Extract the [X, Y] coordinate from the center of the cell holding the provided text.  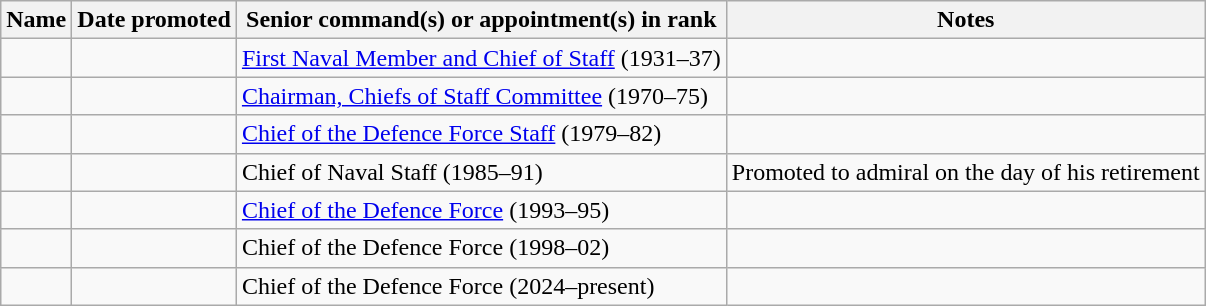
Chief of Naval Staff (1985–91) [481, 172]
Chief of the Defence Force (1993–95) [481, 210]
Date promoted [154, 20]
Name [36, 20]
Chief of the Defence Force (2024–present) [481, 286]
Senior command(s) or appointment(s) in rank [481, 20]
Chief of the Defence Force Staff (1979–82) [481, 134]
First Naval Member and Chief of Staff (1931–37) [481, 58]
Chief of the Defence Force (1998–02) [481, 248]
Chairman, Chiefs of Staff Committee (1970–75) [481, 96]
Notes [966, 20]
Promoted to admiral on the day of his retirement [966, 172]
